Locate the cell with the specified text and output its (X, Y) center coordinate. 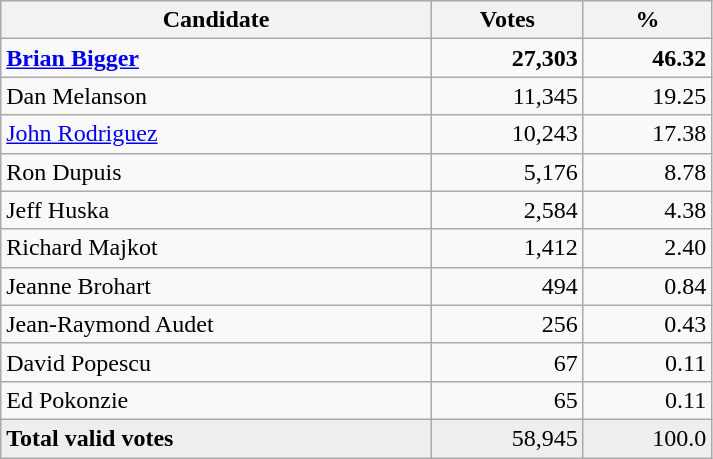
58,945 (507, 438)
1,412 (507, 248)
10,243 (507, 134)
494 (507, 286)
John Rodriguez (216, 134)
46.32 (647, 58)
100.0 (647, 438)
5,176 (507, 172)
4.38 (647, 210)
8.78 (647, 172)
Total valid votes (216, 438)
Jean-Raymond Audet (216, 324)
2.40 (647, 248)
19.25 (647, 96)
David Popescu (216, 362)
Dan Melanson (216, 96)
11,345 (507, 96)
Richard Majkot (216, 248)
0.84 (647, 286)
Ed Pokonzie (216, 400)
17.38 (647, 134)
Candidate (216, 20)
27,303 (507, 58)
Jeanne Brohart (216, 286)
67 (507, 362)
Votes (507, 20)
2,584 (507, 210)
Ron Dupuis (216, 172)
% (647, 20)
Jeff Huska (216, 210)
0.43 (647, 324)
65 (507, 400)
Brian Bigger (216, 58)
256 (507, 324)
